Scan for the cell matching the given text and deliver its [x, y] coordinate at center. 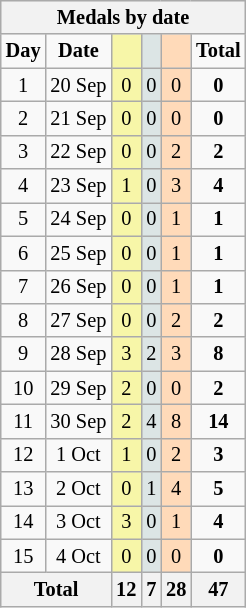
23 Sep [79, 186]
9 [24, 354]
28 Sep [79, 354]
25 Sep [79, 253]
10 [24, 388]
2 Oct [79, 489]
3 Oct [79, 522]
11 [24, 421]
47 [218, 589]
24 Sep [79, 219]
21 Sep [79, 118]
1 Oct [79, 455]
28 [176, 589]
15 [24, 556]
20 Sep [79, 85]
30 Sep [79, 421]
4 Oct [79, 556]
27 Sep [79, 320]
Day [24, 51]
6 [24, 253]
22 Sep [79, 152]
Date [79, 51]
13 [24, 489]
26 Sep [79, 287]
29 Sep [79, 388]
Medals by date [124, 17]
